Extract the (x, y) coordinate from the center of the cell holding the provided text.  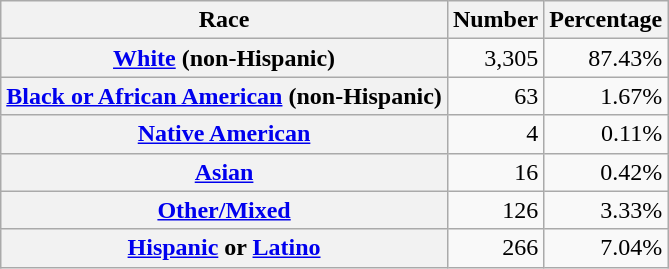
1.67% (606, 96)
87.43% (606, 58)
Asian (224, 172)
Percentage (606, 20)
0.11% (606, 134)
7.04% (606, 248)
3.33% (606, 210)
4 (495, 134)
White (non-Hispanic) (224, 58)
0.42% (606, 172)
Number (495, 20)
Hispanic or Latino (224, 248)
63 (495, 96)
Race (224, 20)
126 (495, 210)
3,305 (495, 58)
Other/Mixed (224, 210)
Native American (224, 134)
16 (495, 172)
266 (495, 248)
Black or African American (non-Hispanic) (224, 96)
